Scan for the cell matching the given text and deliver its [X, Y] coordinate at center. 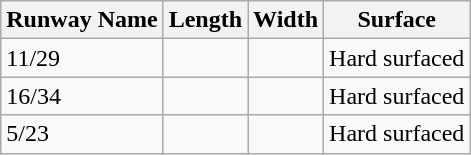
Width [286, 20]
11/29 [82, 58]
16/34 [82, 96]
Runway Name [82, 20]
Length [205, 20]
Surface [397, 20]
5/23 [82, 134]
